Detect which cell encompasses the target text, then output its [X, Y] center coordinate. 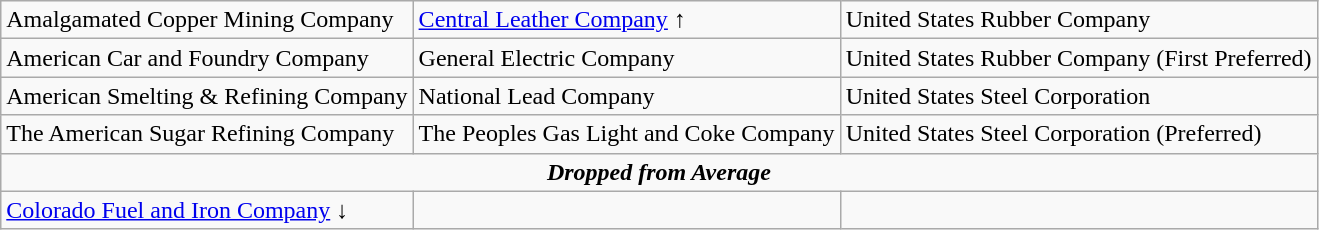
Amalgamated Copper Mining Company [207, 20]
American Car and Foundry Company [207, 58]
United States Rubber Company (First Preferred) [1078, 58]
American Smelting & Refining Company [207, 96]
United States Steel Corporation (Preferred) [1078, 134]
Colorado Fuel and Iron Company ↓ [207, 210]
Central Leather Company ↑ [626, 20]
The American Sugar Refining Company [207, 134]
The Peoples Gas Light and Coke Company [626, 134]
United States Rubber Company [1078, 20]
National Lead Company [626, 96]
Dropped from Average [659, 172]
United States Steel Corporation [1078, 96]
General Electric Company [626, 58]
